Scan for the cell matching the given text and deliver its (x, y) coordinate at center. 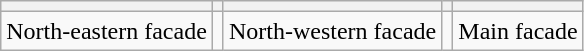
Main facade (518, 31)
North-western facade (332, 31)
North-eastern facade (107, 31)
